From the cell containing the given text, extract its center point as (x, y) coordinate. 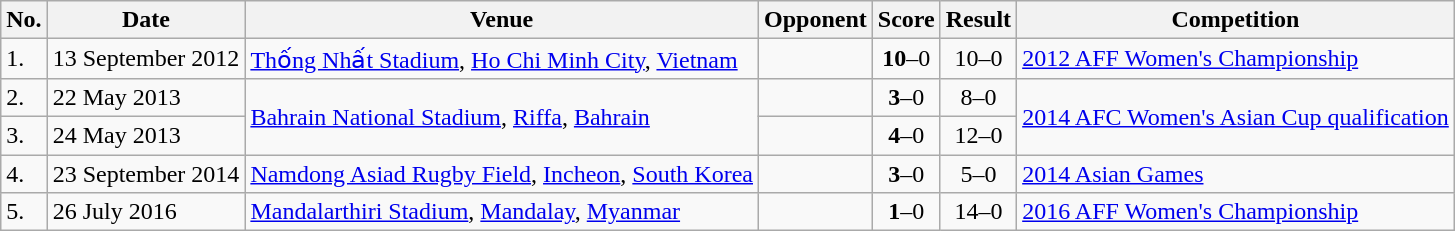
13 September 2012 (146, 59)
5. (24, 212)
Mandalarthiri Stadium, Mandalay, Myanmar (502, 212)
Competition (1236, 20)
2012 AFF Women's Championship (1236, 59)
Score (906, 20)
2014 AFC Women's Asian Cup qualification (1236, 116)
Date (146, 20)
8–0 (978, 97)
14–0 (978, 212)
12–0 (978, 135)
23 September 2014 (146, 173)
Opponent (816, 20)
4–0 (906, 135)
Thống Nhất Stadium, Ho Chi Minh City, Vietnam (502, 59)
5–0 (978, 173)
3. (24, 135)
Bahrain National Stadium, Riffa, Bahrain (502, 116)
24 May 2013 (146, 135)
1. (24, 59)
26 July 2016 (146, 212)
Venue (502, 20)
No. (24, 20)
22 May 2013 (146, 97)
2. (24, 97)
2014 Asian Games (1236, 173)
1–0 (906, 212)
Namdong Asiad Rugby Field, Incheon, South Korea (502, 173)
Result (978, 20)
4. (24, 173)
2016 AFF Women's Championship (1236, 212)
